Determine the [X, Y] coordinate at the center of the cell enclosing the given text.  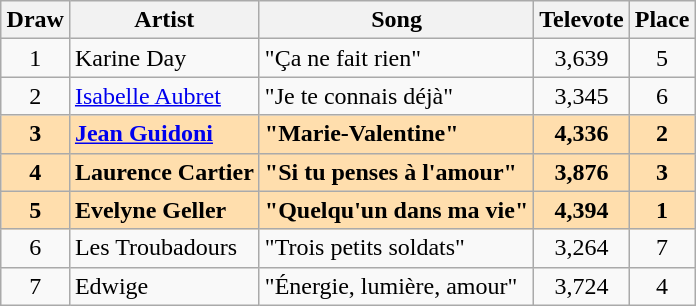
Jean Guidoni [164, 134]
"Si tu penses à l'amour" [396, 172]
"Énergie, lumière, amour" [396, 286]
"Quelqu'un dans ma vie" [396, 210]
Isabelle Aubret [164, 96]
"Trois petits soldats" [396, 248]
Draw [35, 20]
Evelyne Geller [164, 210]
Artist [164, 20]
3,345 [582, 96]
3,724 [582, 286]
Song [396, 20]
"Je te connais déjà" [396, 96]
4,336 [582, 134]
4,394 [582, 210]
3,639 [582, 58]
Karine Day [164, 58]
"Ça ne fait rien" [396, 58]
Place [662, 20]
"Marie-Valentine" [396, 134]
Edwige [164, 286]
Laurence Cartier [164, 172]
3,876 [582, 172]
Les Troubadours [164, 248]
Televote [582, 20]
3,264 [582, 248]
